Return the (x, y) coordinate for the center point of the cell that contains the specified text.  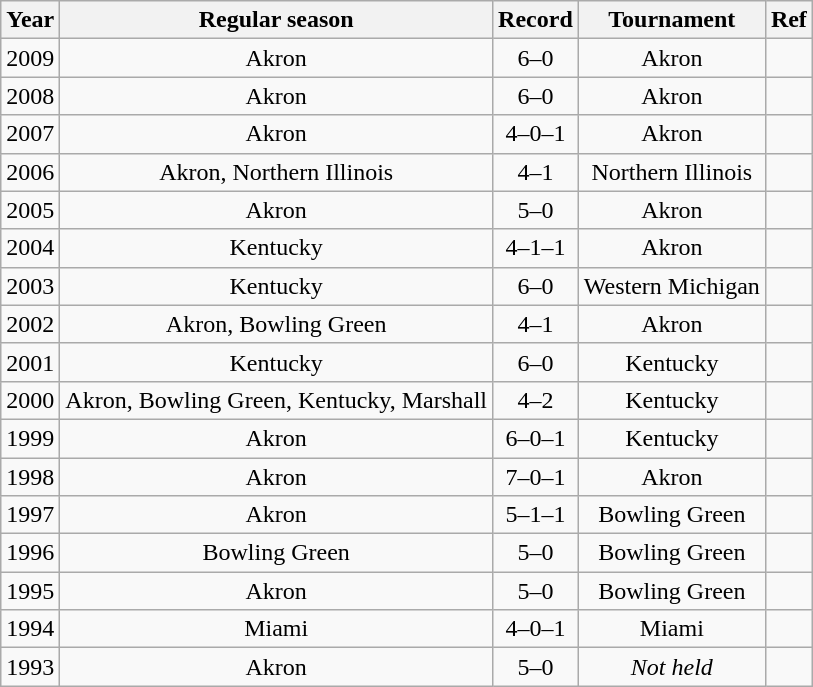
7–0–1 (536, 477)
Regular season (276, 20)
Tournament (672, 20)
Akron, Bowling Green, Kentucky, Marshall (276, 400)
2005 (30, 210)
1996 (30, 553)
Year (30, 20)
Ref (788, 20)
2004 (30, 248)
Not held (672, 667)
4–2 (536, 400)
1994 (30, 629)
2002 (30, 324)
1993 (30, 667)
Akron, Northern Illinois (276, 172)
1995 (30, 591)
1998 (30, 477)
Northern Illinois (672, 172)
1999 (30, 438)
Western Michigan (672, 286)
4–1–1 (536, 248)
5–1–1 (536, 515)
6–0–1 (536, 438)
2007 (30, 134)
2009 (30, 58)
Akron, Bowling Green (276, 324)
2008 (30, 96)
2003 (30, 286)
2001 (30, 362)
Record (536, 20)
1997 (30, 515)
2006 (30, 172)
2000 (30, 400)
